Pinpoint the cell where the given text exists, returning its (X, Y) midpoint coordinate. 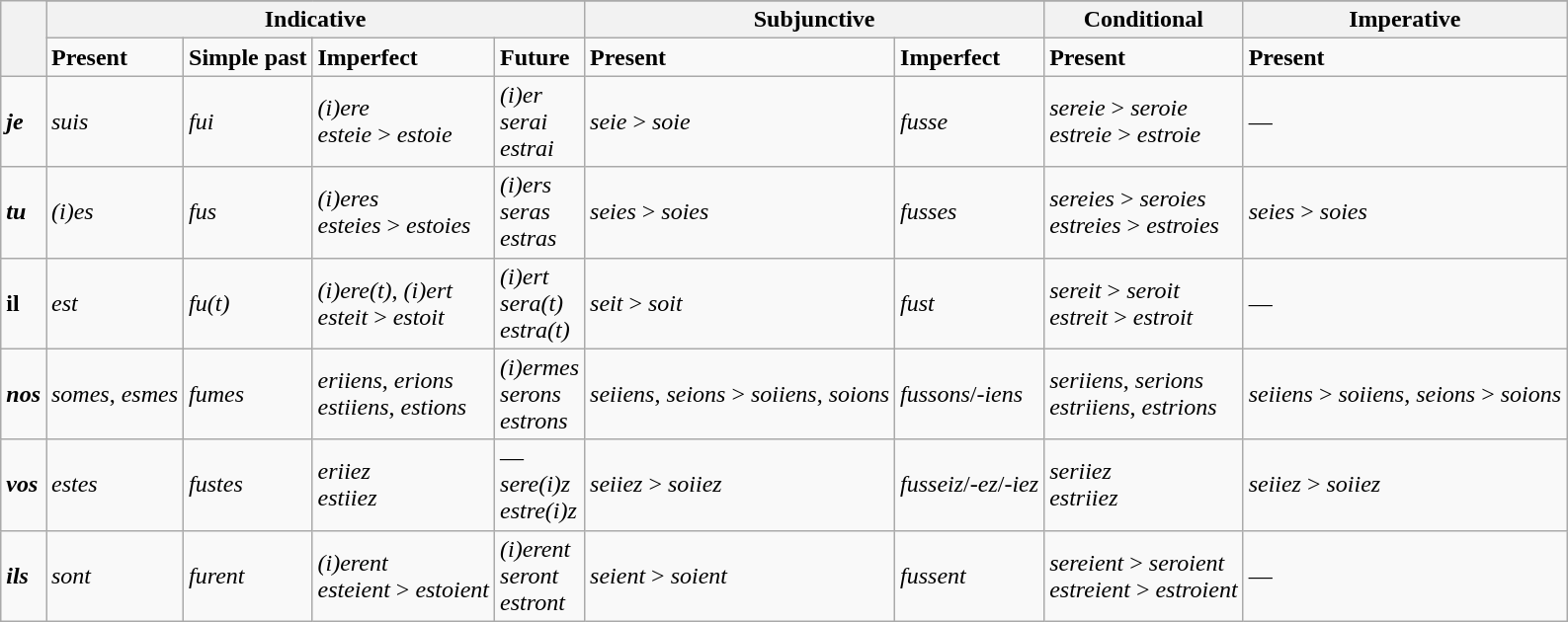
furent (248, 576)
sont (115, 576)
fus (248, 212)
je (24, 121)
fussent (970, 576)
tu (24, 212)
Subjunctive (814, 20)
fumes (248, 394)
fust (970, 303)
Imperative (1405, 20)
seie > soie (740, 121)
nos (24, 394)
seient > soient (740, 576)
somes, esmes (115, 394)
(i)eresesteies > estoies (403, 212)
fusseiz/-ez/-iez (970, 485)
vos (24, 485)
il (24, 303)
seriiens, serionsestriiens, estrions (1144, 394)
(i)ersserasestras (539, 212)
seriiezestriiez (1144, 485)
seiiens, seions > soiiens, soions (740, 394)
Future (539, 57)
ils (24, 576)
(i)erentesteient > estoient (403, 576)
(i)ereesteie > estoie (403, 121)
Simple past (248, 57)
(i)es (115, 212)
(i)erseraiestrai (539, 121)
suis (115, 121)
sereit > seroitestreit > estroit (1144, 303)
estes (115, 485)
sereie > seroieestreie > estroie (1144, 121)
fusse (970, 121)
fu(t) (248, 303)
—sere(i)zestre(i)z (539, 485)
est (115, 303)
(i)ere(t), (i)ertesteit > estoit (403, 303)
fussons/-iens (970, 394)
fustes (248, 485)
Indicative (314, 20)
(i)ertsera(t)estra(t) (539, 303)
fusses (970, 212)
eriiens, erionsestiiens, estions (403, 394)
seit > soit (740, 303)
Conditional (1144, 20)
sereient > seroientestreient > estroient (1144, 576)
sereies > seroiesestreies > estroies (1144, 212)
eriiezestiiez (403, 485)
(i)ermesseronsestrons (539, 394)
fui (248, 121)
(i)erentserontestront (539, 576)
seiiens > soiiens, seions > soions (1405, 394)
